Return [x, y] of the center of cell containing provided text 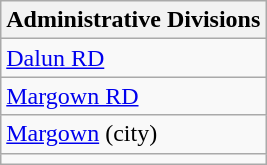
Margown (city) [134, 134]
Dalun RD [134, 58]
Administrative Divisions [134, 20]
Margown RD [134, 96]
